Output the (X, Y) coordinate of the center of the cell containing the given text.  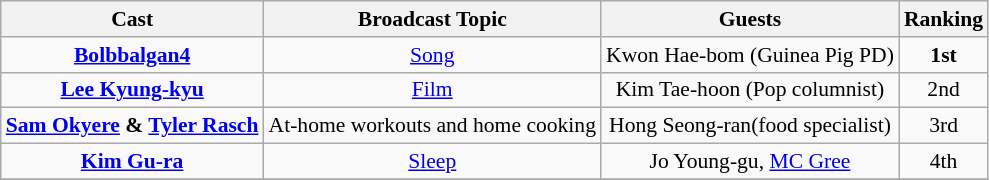
Lee Kyung-kyu (132, 90)
Hong Seong-ran(food specialist) (750, 126)
Cast (132, 19)
Kwon Hae-bom (Guinea Pig PD) (750, 55)
At-home workouts and home cooking (432, 126)
Guests (750, 19)
Bolbbalgan4 (132, 55)
1st (944, 55)
Broadcast Topic (432, 19)
Film (432, 90)
4th (944, 162)
Jo Young-gu, MC Gree (750, 162)
Song (432, 55)
3rd (944, 126)
Kim Gu-ra (132, 162)
Kim Tae-hoon (Pop columnist) (750, 90)
Ranking (944, 19)
Sleep (432, 162)
Sam Okyere & Tyler Rasch (132, 126)
2nd (944, 90)
